Output the [X, Y] coordinate of the center of the cell containing the given text.  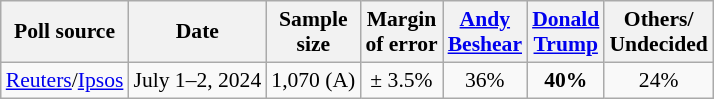
July 1–2, 2024 [197, 80]
AndyBeshear [485, 32]
Others/Undecided [658, 32]
Samplesize [313, 32]
DonaldTrump [566, 32]
1,070 (A) [313, 80]
36% [485, 80]
Reuters/Ipsos [65, 80]
Date [197, 32]
± 3.5% [401, 80]
24% [658, 80]
Poll source [65, 32]
40% [566, 80]
Marginof error [401, 32]
